Provide the [X, Y] coordinate of the cell's center where the given text is located.  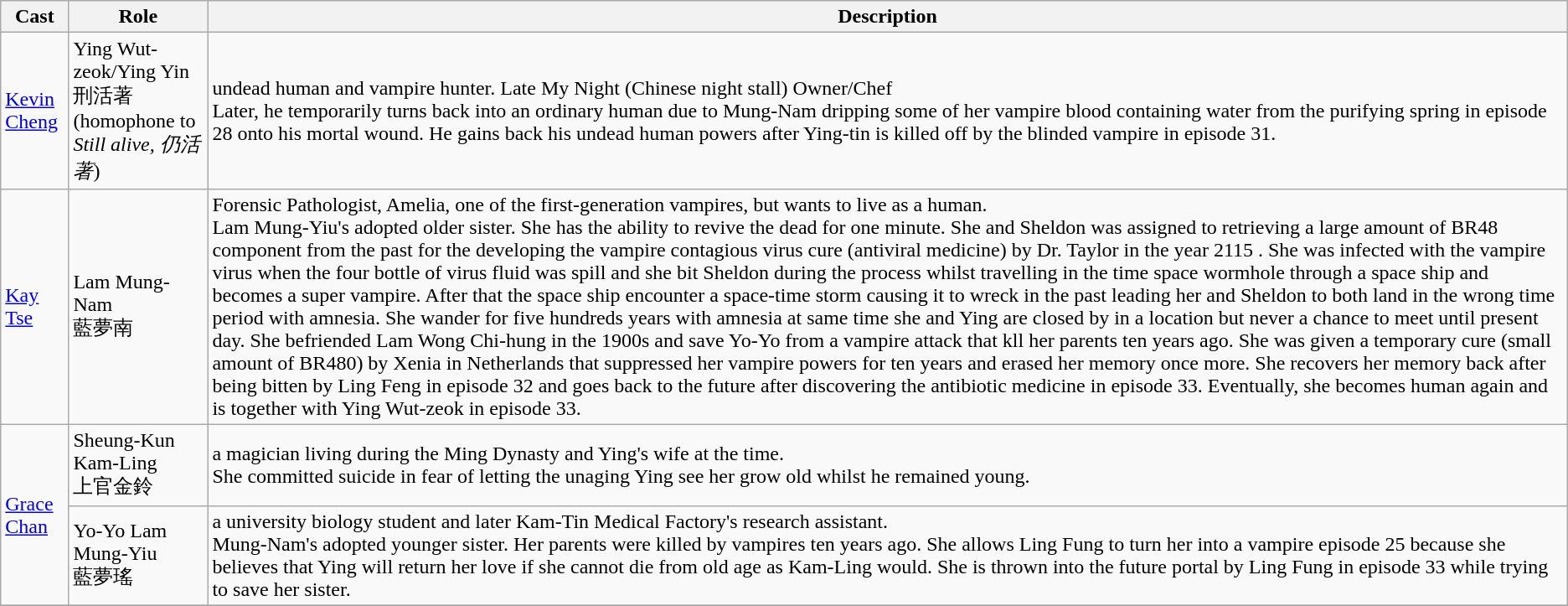
Sheung-Kun Kam-Ling 上官金鈴 [138, 464]
Grace Chan [35, 515]
Yo-Yo Lam Mung-Yiu 藍夢瑤 [138, 555]
Lam Mung-Nam 藍夢南 [138, 307]
Kevin Cheng [35, 111]
Role [138, 17]
Cast [35, 17]
Description [888, 17]
Kay Tse [35, 307]
Ying Wut-zeok/Ying Yin 刑活著 (homophone to Still alive, 仍活著) [138, 111]
